Provide the [x, y] coordinate of the cell's center where the given text is located.  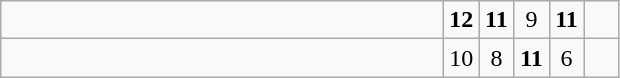
10 [462, 58]
9 [532, 20]
12 [462, 20]
6 [566, 58]
8 [496, 58]
